For the text-containing cell, return its midpoint in [x, y] coordinate format. 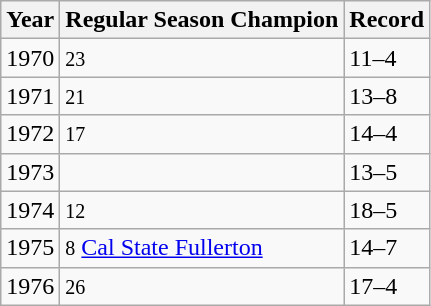
12 [202, 210]
21 [202, 96]
13–5 [387, 172]
13–8 [387, 96]
1971 [30, 96]
14–7 [387, 248]
1972 [30, 134]
17–4 [387, 286]
1976 [30, 286]
14–4 [387, 134]
18–5 [387, 210]
Record [387, 20]
23 [202, 58]
1973 [30, 172]
1975 [30, 248]
Year [30, 20]
1970 [30, 58]
1974 [30, 210]
17 [202, 134]
26 [202, 286]
8 Cal State Fullerton [202, 248]
11–4 [387, 58]
Regular Season Champion [202, 20]
